For the text-containing cell, return its midpoint in [X, Y] coordinate format. 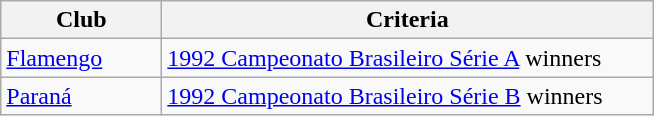
1992 Campeonato Brasileiro Série B winners [408, 96]
Flamengo [82, 58]
Club [82, 20]
1992 Campeonato Brasileiro Série A winners [408, 58]
Paraná [82, 96]
Criteria [408, 20]
